Return the [x, y] coordinate for the center point of the cell that contains the specified text.  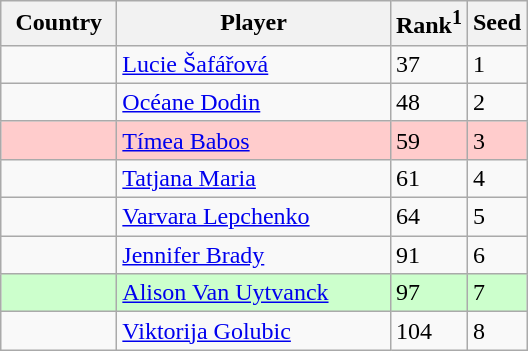
Océane Dodin [254, 102]
Rank1 [428, 24]
104 [428, 331]
5 [496, 217]
59 [428, 140]
3 [496, 140]
8 [496, 331]
1 [496, 64]
6 [496, 255]
Country [59, 24]
37 [428, 64]
91 [428, 255]
Alison Van Uytvanck [254, 293]
Seed [496, 24]
Player [254, 24]
Jennifer Brady [254, 255]
2 [496, 102]
97 [428, 293]
Lucie Šafářová [254, 64]
64 [428, 217]
48 [428, 102]
Tímea Babos [254, 140]
Tatjana Maria [254, 178]
7 [496, 293]
4 [496, 178]
Viktorija Golubic [254, 331]
61 [428, 178]
Varvara Lepchenko [254, 217]
